Pinpoint the cell where the given text exists, returning its [x, y] midpoint coordinate. 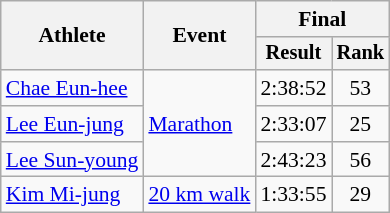
2:38:52 [293, 88]
Kim Mi-jung [72, 195]
20 km walk [199, 195]
Rank [361, 54]
Result [293, 54]
25 [361, 124]
Athlete [72, 36]
Lee Eun-jung [72, 124]
2:43:23 [293, 160]
56 [361, 160]
Marathon [199, 124]
Chae Eun-hee [72, 88]
2:33:07 [293, 124]
1:33:55 [293, 195]
Event [199, 36]
Final [322, 19]
53 [361, 88]
Lee Sun-young [72, 160]
29 [361, 195]
